Identify which cell holds the provided text, then report its [x, y] central coordinate. 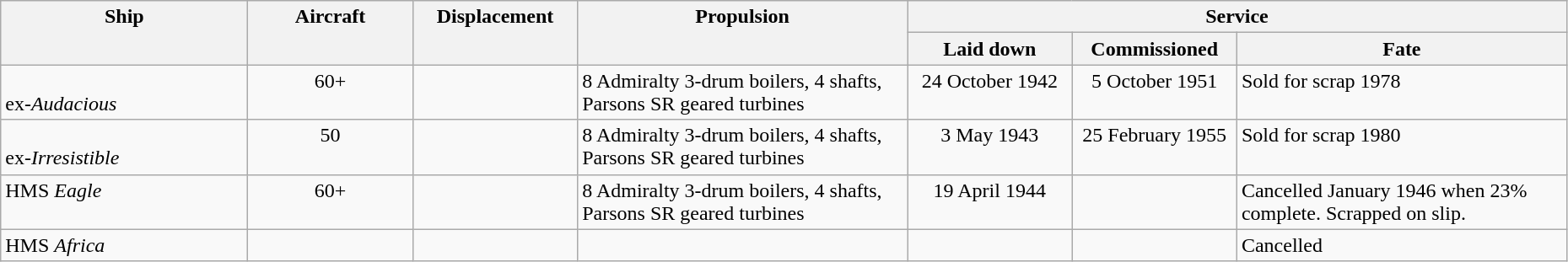
Laid down [990, 49]
Ship [125, 33]
Sold for scrap 1978 [1402, 93]
3 May 1943 [990, 147]
Sold for scrap 1980 [1402, 147]
HMS Africa [125, 245]
HMS Eagle [125, 202]
Commissioned [1154, 49]
50 [331, 147]
ex-Irresistible [125, 147]
24 October 1942 [990, 93]
Aircraft [331, 33]
19 April 1944 [990, 202]
ex-Audacious [125, 93]
Service [1237, 17]
Propulsion [742, 33]
Displacement [494, 33]
Cancelled [1402, 245]
5 October 1951 [1154, 93]
25 February 1955 [1154, 147]
Cancelled January 1946 when 23% complete. Scrapped on slip. [1402, 202]
Fate [1402, 49]
